For the text-containing cell, return its midpoint in (x, y) coordinate format. 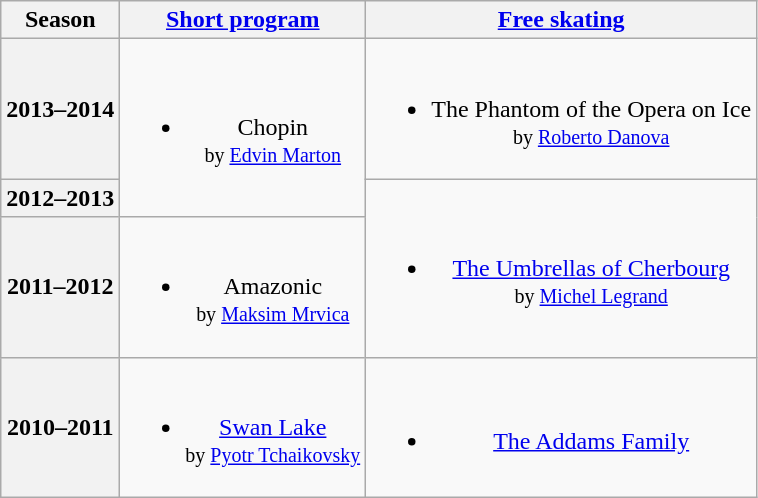
2012–2013 (60, 198)
The Umbrellas of Cherbourg by Michel Legrand (562, 268)
Swan Lake by Pyotr Tchaikovsky (243, 427)
Amazonic by Maksim Mrvica (243, 287)
2011–2012 (60, 287)
Chopin by Edvin Marton (243, 128)
The Phantom of the Opera on Ice by Roberto Danova (562, 109)
Free skating (562, 20)
2010–2011 (60, 427)
Season (60, 20)
Short program (243, 20)
2013–2014 (60, 109)
The Addams Family (562, 427)
